Detect which cell encompasses the target text, then output its [x, y] center coordinate. 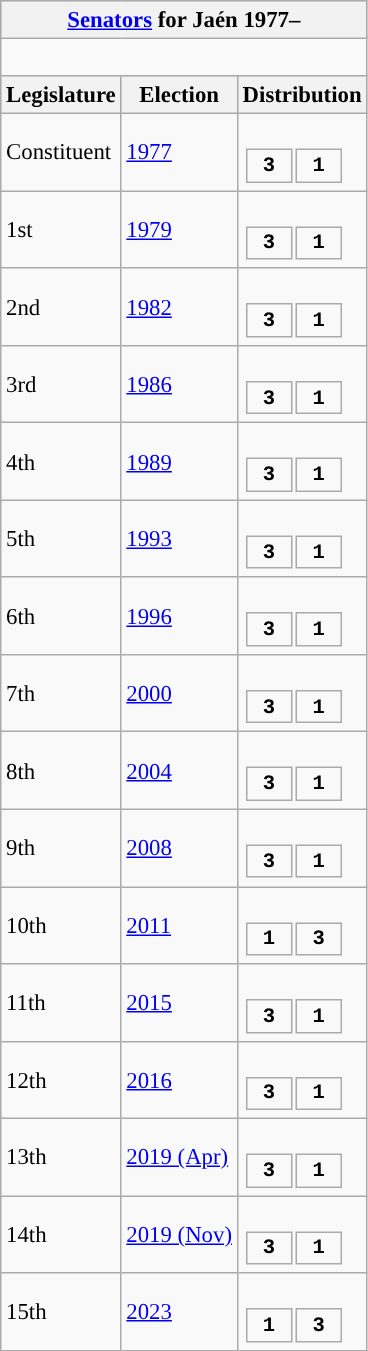
2019 (Apr) [179, 1158]
1977 [179, 152]
10th [61, 926]
2008 [179, 848]
3rd [61, 384]
Legislature [61, 95]
Election [179, 95]
Distribution [302, 95]
2000 [179, 694]
2004 [179, 770]
4th [61, 462]
1996 [179, 616]
13th [61, 1158]
12th [61, 1080]
2019 (Nov) [179, 1234]
1989 [179, 462]
1979 [179, 230]
Senators for Jaén 1977– [184, 20]
9th [61, 848]
2015 [179, 1002]
1st [61, 230]
14th [61, 1234]
2016 [179, 1080]
1986 [179, 384]
2nd [61, 306]
2023 [179, 1312]
6th [61, 616]
11th [61, 1002]
2011 [179, 926]
8th [61, 770]
15th [61, 1312]
1982 [179, 306]
7th [61, 694]
1993 [179, 538]
5th [61, 538]
Constituent [61, 152]
